Determine the (X, Y) coordinate at the center of the cell enclosing the given text.  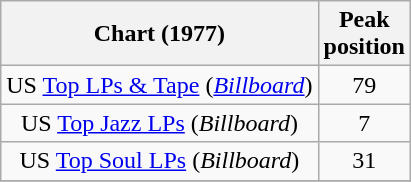
Peakposition (364, 34)
79 (364, 85)
7 (364, 123)
31 (364, 161)
Chart (1977) (160, 34)
US Top Soul LPs (Billboard) (160, 161)
US Top LPs & Tape (Billboard) (160, 85)
US Top Jazz LPs (Billboard) (160, 123)
